Pinpoint the cell where the given text exists, returning its (x, y) midpoint coordinate. 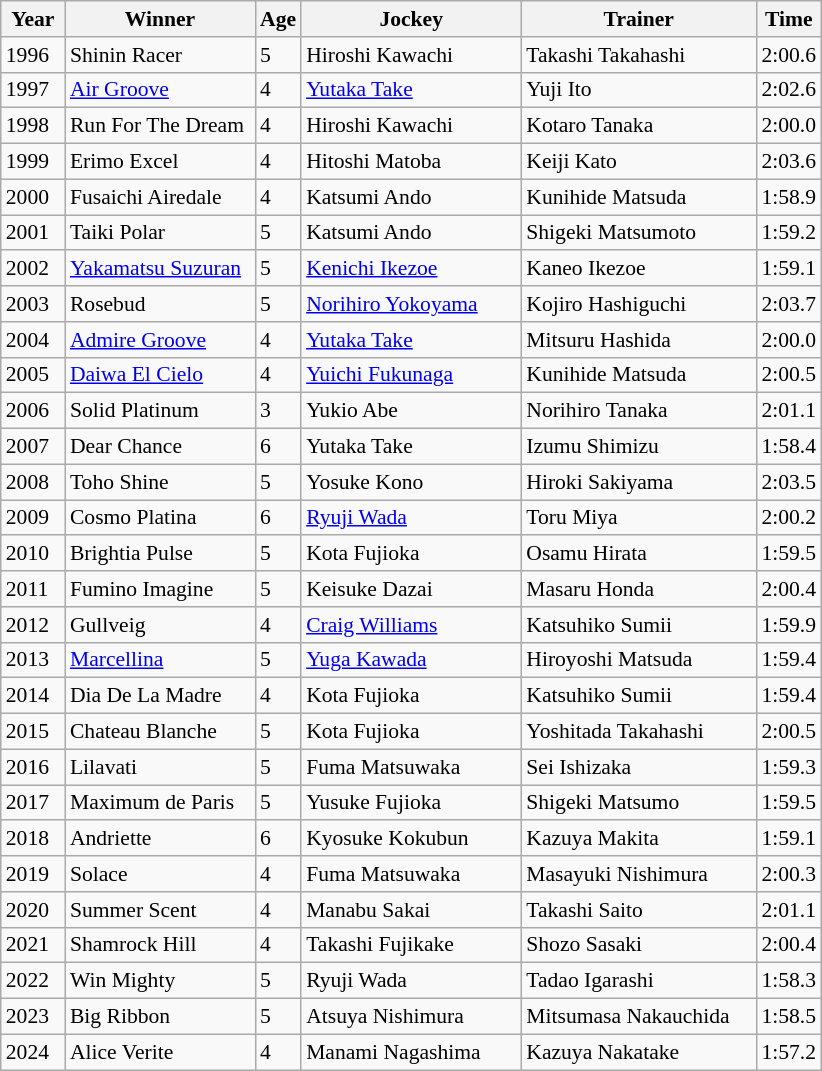
Solace (160, 874)
2:02.6 (788, 90)
2:00.2 (788, 518)
Lilavati (160, 767)
Hiroyoshi Matsuda (638, 660)
Keisuke Dazai (411, 589)
Yuichi Fukunaga (411, 375)
Shinin Racer (160, 55)
Shigeki Matsumoto (638, 233)
Kojiro Hashiguchi (638, 304)
Age (278, 19)
Fusaichi Airedale (160, 197)
2:03.5 (788, 482)
Sei Ishizaka (638, 767)
Tadao Igarashi (638, 981)
2001 (33, 233)
Jockey (411, 19)
Maximum de Paris (160, 803)
Alice Verite (160, 1052)
1:59.2 (788, 233)
2007 (33, 447)
2015 (33, 732)
Kotaro Tanaka (638, 126)
Mitsuru Hashida (638, 340)
1999 (33, 162)
Yuga Kawada (411, 660)
Hiroki Sakiyama (638, 482)
Year (33, 19)
Kaneo Ikezoe (638, 269)
Brightia Pulse (160, 554)
1:58.5 (788, 1017)
Toru Miya (638, 518)
1:58.3 (788, 981)
2021 (33, 945)
1996 (33, 55)
Manami Nagashima (411, 1052)
2:03.7 (788, 304)
2019 (33, 874)
Marcellina (160, 660)
Trainer (638, 19)
1:59.9 (788, 625)
Hitoshi Matoba (411, 162)
Andriette (160, 839)
2004 (33, 340)
Atsuya Nishimura (411, 1017)
Admire Groove (160, 340)
Fumino Imagine (160, 589)
2018 (33, 839)
2016 (33, 767)
Keiji Kato (638, 162)
Yukio Abe (411, 411)
2009 (33, 518)
Erimo Excel (160, 162)
2014 (33, 696)
Rosebud (160, 304)
Winner (160, 19)
1:58.9 (788, 197)
Toho Shine (160, 482)
Takashi Fujikake (411, 945)
Masayuki Nishimura (638, 874)
2023 (33, 1017)
Big Ribbon (160, 1017)
Shozo Sasaki (638, 945)
Kenichi Ikezoe (411, 269)
2000 (33, 197)
1:57.2 (788, 1052)
2024 (33, 1052)
Takashi Saito (638, 910)
2006 (33, 411)
2010 (33, 554)
Gullveig (160, 625)
Kazuya Makita (638, 839)
Dia De La Madre (160, 696)
2002 (33, 269)
Yusuke Fujioka (411, 803)
Osamu Hirata (638, 554)
Time (788, 19)
1997 (33, 90)
Run For The Dream (160, 126)
Kyosuke Kokubun (411, 839)
2:03.6 (788, 162)
Takashi Takahashi (638, 55)
Yosuke Kono (411, 482)
Shigeki Matsumo (638, 803)
Craig Williams (411, 625)
Mitsumasa Nakauchida (638, 1017)
Solid Platinum (160, 411)
Win Mighty (160, 981)
1:59.3 (788, 767)
Air Groove (160, 90)
Chateau Blanche (160, 732)
2013 (33, 660)
Taiki Polar (160, 233)
2017 (33, 803)
Yoshitada Takahashi (638, 732)
Yuji Ito (638, 90)
Dear Chance (160, 447)
Yakamatsu Suzuran (160, 269)
Norihiro Tanaka (638, 411)
Shamrock Hill (160, 945)
2011 (33, 589)
2022 (33, 981)
Summer Scent (160, 910)
2:00.6 (788, 55)
Manabu Sakai (411, 910)
Norihiro Yokoyama (411, 304)
2003 (33, 304)
Masaru Honda (638, 589)
Daiwa El Cielo (160, 375)
Cosmo Platina (160, 518)
Kazuya Nakatake (638, 1052)
1998 (33, 126)
2005 (33, 375)
2:00.3 (788, 874)
2012 (33, 625)
Izumu Shimizu (638, 447)
3 (278, 411)
2008 (33, 482)
1:58.4 (788, 447)
2020 (33, 910)
